Extract the (X, Y) coordinate from the center of the cell holding the provided text.  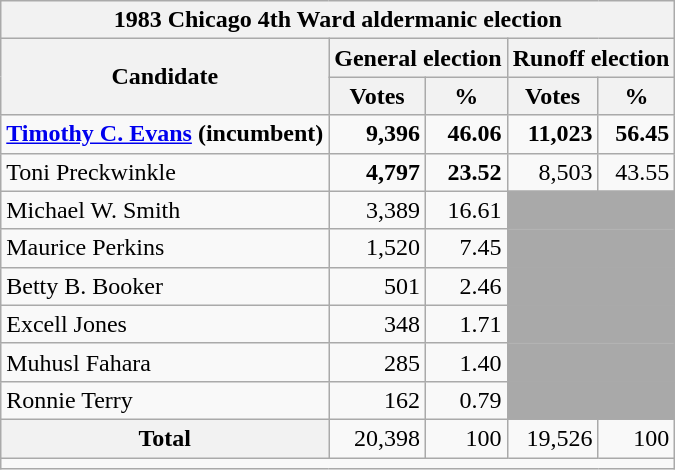
1.71 (466, 324)
285 (378, 362)
56.45 (636, 134)
162 (378, 400)
Ronnie Terry (165, 400)
3,389 (378, 210)
43.55 (636, 172)
General election (418, 58)
Excell Jones (165, 324)
Candidate (165, 77)
1.40 (466, 362)
348 (378, 324)
Total (165, 438)
11,023 (552, 134)
19,526 (552, 438)
2.46 (466, 286)
20,398 (378, 438)
1983 Chicago 4th Ward aldermanic election (338, 20)
Toni Preckwinkle (165, 172)
16.61 (466, 210)
46.06 (466, 134)
9,396 (378, 134)
1,520 (378, 248)
Muhusl Fahara (165, 362)
23.52 (466, 172)
Betty B. Booker (165, 286)
Michael W. Smith (165, 210)
Timothy C. Evans (incumbent) (165, 134)
501 (378, 286)
8,503 (552, 172)
Runoff election (591, 58)
7.45 (466, 248)
0.79 (466, 400)
4,797 (378, 172)
Maurice Perkins (165, 248)
